Provide the (x, y) coordinate of the cell's center where the given text is located.  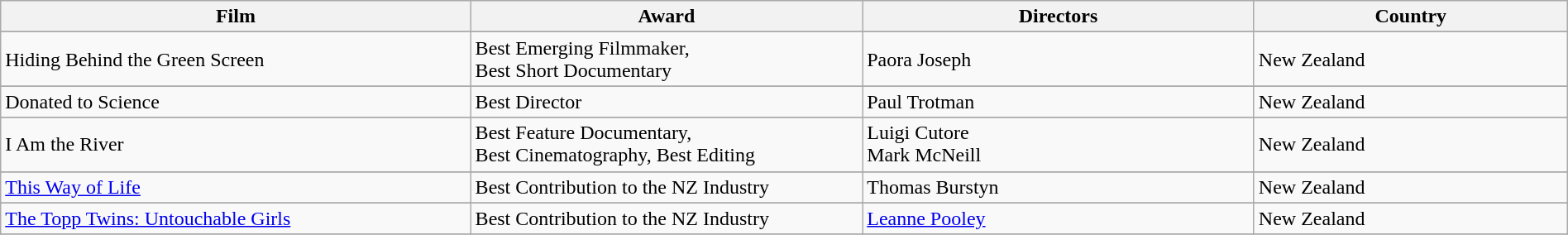
Best Director (667, 102)
Paul Trotman (1059, 102)
Film (236, 17)
I Am the River (236, 144)
Country (1411, 17)
Best Emerging Filmmaker,Best Short Documentary (667, 60)
Award (667, 17)
Directors (1059, 17)
Best Feature Documentary,Best Cinematography, Best Editing (667, 144)
The Topp Twins: Untouchable Girls (236, 218)
Thomas Burstyn (1059, 187)
This Way of Life (236, 187)
Donated to Science (236, 102)
Leanne Pooley (1059, 218)
Paora Joseph (1059, 60)
Hiding Behind the Green Screen (236, 60)
Luigi CutoreMark McNeill (1059, 144)
